Locate the cell with the specified text and output its [x, y] center coordinate. 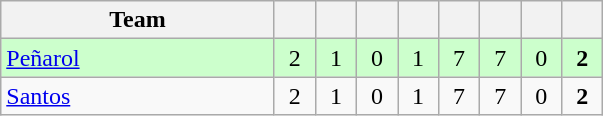
Team [138, 20]
Santos [138, 96]
Peñarol [138, 58]
